From the cell containing the given text, extract its center point as [X, Y] coordinate. 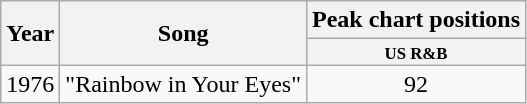
1976 [30, 84]
Year [30, 33]
"Rainbow in Your Eyes" [184, 84]
Song [184, 33]
US R&B [416, 52]
92 [416, 84]
Peak chart positions [416, 20]
